Scan for the cell matching the given text and deliver its (X, Y) coordinate at center. 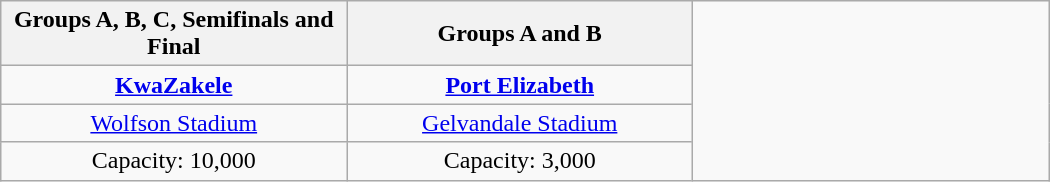
Groups A, B, C, Semifinals and Final (174, 34)
KwaZakele (174, 85)
Port Elizabeth (520, 85)
Capacity: 10,000 (174, 161)
Capacity: 3,000 (520, 161)
Wolfson Stadium (174, 123)
Gelvandale Stadium (520, 123)
Groups A and B (520, 34)
